Scan for the cell matching the given text and deliver its (X, Y) coordinate at center. 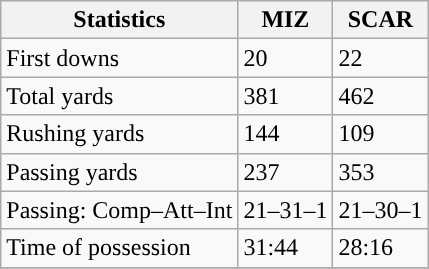
21–31–1 (286, 210)
381 (286, 96)
Time of possession (120, 248)
SCAR (380, 20)
Rushing yards (120, 134)
28:16 (380, 248)
Statistics (120, 20)
237 (286, 172)
109 (380, 134)
First downs (120, 58)
462 (380, 96)
144 (286, 134)
21–30–1 (380, 210)
Total yards (120, 96)
Passing yards (120, 172)
22 (380, 58)
MIZ (286, 20)
20 (286, 58)
353 (380, 172)
31:44 (286, 248)
Passing: Comp–Att–Int (120, 210)
